Capture the cell that displays the provided text and extract its [X, Y] central coordinate. 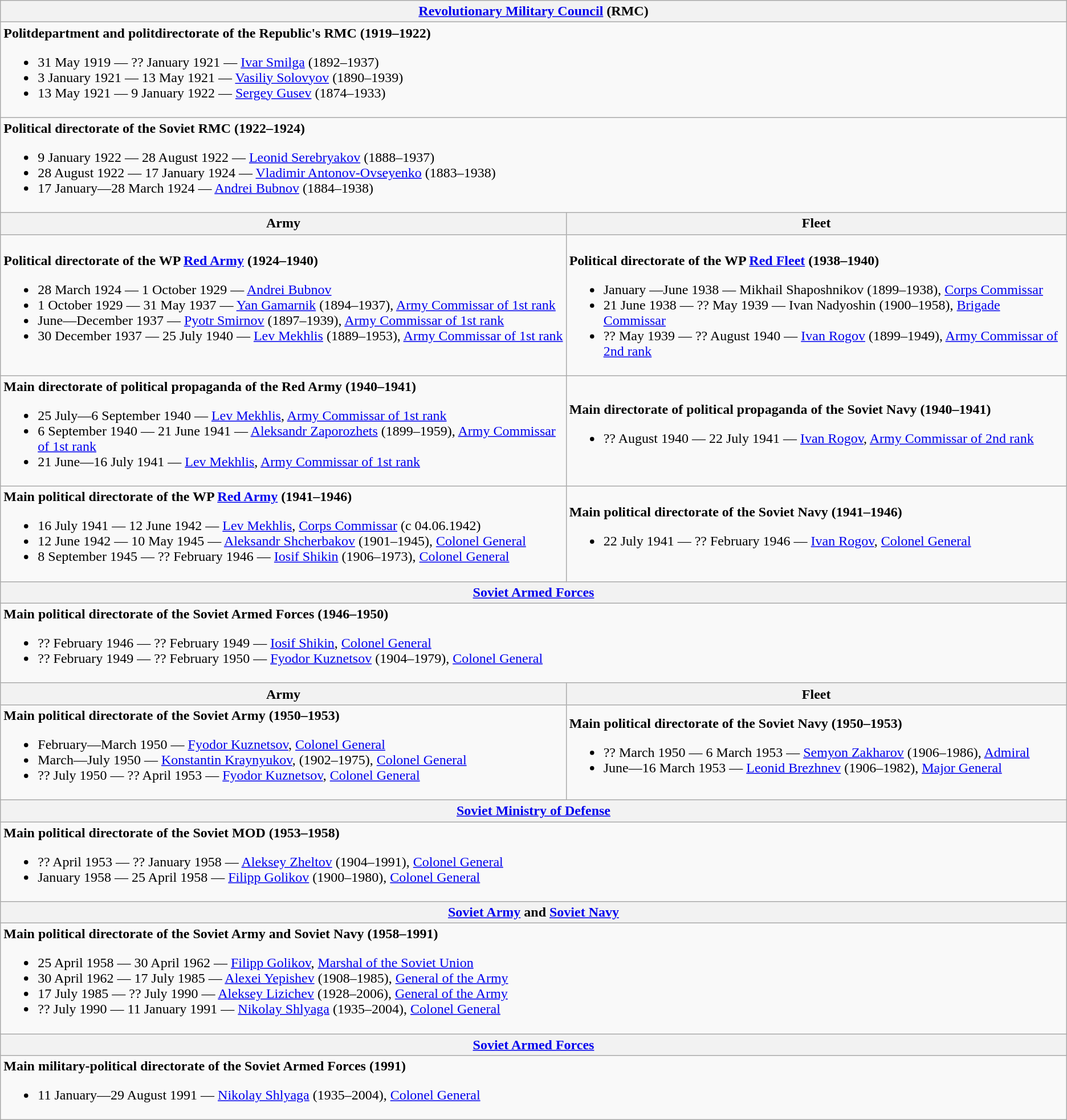
Revolutionary Military Council (RMC) [533, 11]
Soviet Army and Soviet Navy [533, 913]
Soviet Ministry of Defense [533, 811]
Main directorate of political propaganda of the Soviet Navy (1940–1941)?? August 1940 — 22 July 1941 — Ivan Rogov, Army Commissar of 2nd rank [816, 431]
Main political directorate of the Soviet Navy (1941–1946)22 July 1941 — ?? February 1946 — Ivan Rogov, Colonel General [816, 533]
Main military-political directorate of the Soviet Armed Forces (1991)11 January—29 August 1991 — Nikolay Shlyaga (1935–2004), Colonel General [533, 1088]
